Search for the cell housing the specified text and yield its [x, y] center coordinate. 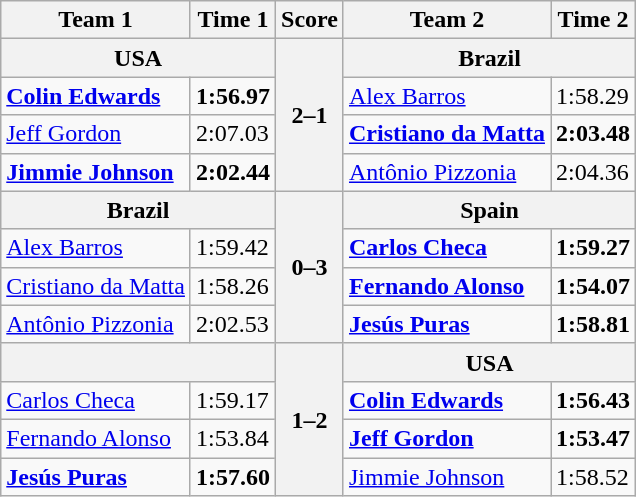
2:07.03 [232, 134]
1:53.47 [592, 438]
2:04.36 [592, 172]
1:59.42 [232, 248]
2–1 [310, 115]
1:53.84 [232, 438]
2:03.48 [592, 134]
Team 1 [96, 20]
1:58.81 [592, 324]
2:02.44 [232, 172]
1–2 [310, 419]
Time 2 [592, 20]
Spain [489, 210]
Score [310, 20]
1:58.52 [592, 477]
1:56.97 [232, 96]
0–3 [310, 267]
1:58.26 [232, 286]
1:59.17 [232, 400]
1:56.43 [592, 400]
Team 2 [446, 20]
1:54.07 [592, 286]
Time 1 [232, 20]
1:58.29 [592, 96]
2:02.53 [232, 324]
1:59.27 [592, 248]
1:57.60 [232, 477]
